Provide the (X, Y) coordinate of the cell's center where the given text is located.  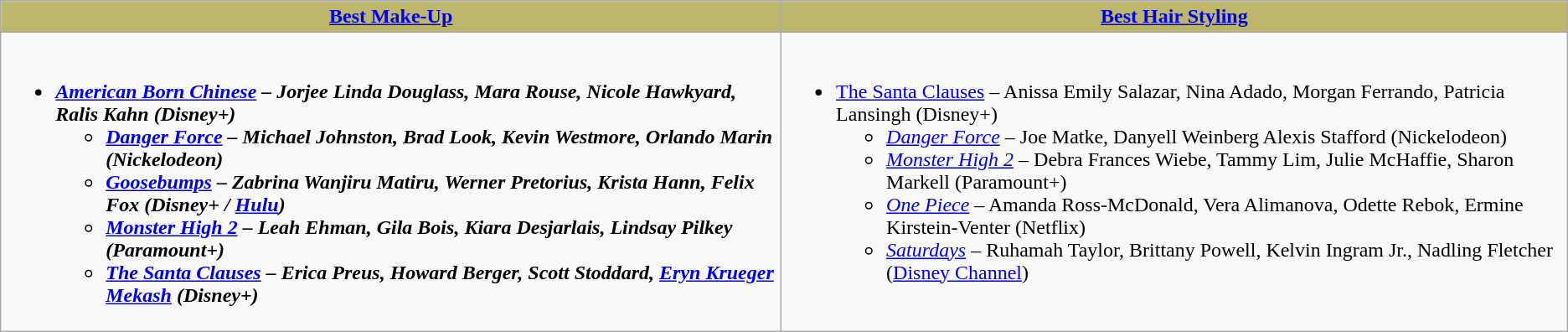
Best Hair Styling (1174, 17)
Best Make-Up (391, 17)
